Search for the cell housing the specified text and yield its (X, Y) center coordinate. 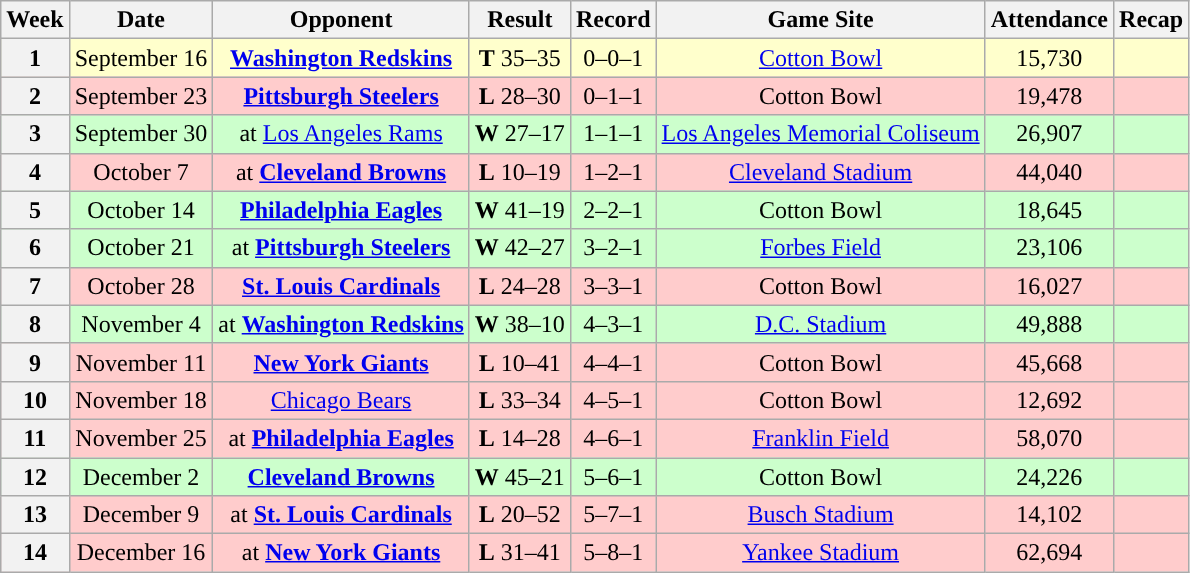
2 (35, 96)
0–0–1 (613, 58)
L 33–34 (520, 400)
0–1–1 (613, 96)
Game Site (820, 20)
L 14–28 (520, 438)
October 21 (141, 248)
W 45–21 (520, 477)
Los Angeles Memorial Coliseum (820, 134)
4 (35, 172)
Busch Stadium (820, 515)
at Philadelphia Eagles (341, 438)
7 (35, 286)
12,692 (1049, 400)
at St. Louis Cardinals (341, 515)
W 42–27 (520, 248)
Pittsburgh Steelers (341, 96)
Week (35, 20)
L 28–30 (520, 96)
14,102 (1049, 515)
November 18 (141, 400)
Washington Redskins (341, 58)
11 (35, 438)
November 4 (141, 324)
Cleveland Browns (341, 477)
D.C. Stadium (820, 324)
Franklin Field (820, 438)
L 10–19 (520, 172)
October 14 (141, 210)
13 (35, 515)
49,888 (1049, 324)
October 28 (141, 286)
24,226 (1049, 477)
1–2–1 (613, 172)
23,106 (1049, 248)
5–7–1 (613, 515)
Chicago Bears (341, 400)
Yankee Stadium (820, 553)
3–3–1 (613, 286)
16,027 (1049, 286)
October 7 (141, 172)
14 (35, 553)
at New York Giants (341, 553)
9 (35, 362)
December 9 (141, 515)
4–3–1 (613, 324)
3 (35, 134)
Recap (1152, 20)
September 23 (141, 96)
W 38–10 (520, 324)
8 (35, 324)
3–2–1 (613, 248)
L 20–52 (520, 515)
December 16 (141, 553)
4–6–1 (613, 438)
Forbes Field (820, 248)
10 (35, 400)
Cleveland Stadium (820, 172)
45,668 (1049, 362)
1–1–1 (613, 134)
Result (520, 20)
L 24–28 (520, 286)
58,070 (1049, 438)
12 (35, 477)
W 27–17 (520, 134)
5 (35, 210)
September 30 (141, 134)
L 10–41 (520, 362)
at Cleveland Browns (341, 172)
5–6–1 (613, 477)
September 16 (141, 58)
15,730 (1049, 58)
at Los Angeles Rams (341, 134)
at Washington Redskins (341, 324)
5–8–1 (613, 553)
November 11 (141, 362)
New York Giants (341, 362)
44,040 (1049, 172)
6 (35, 248)
Philadelphia Eagles (341, 210)
W 41–19 (520, 210)
November 25 (141, 438)
26,907 (1049, 134)
Opponent (341, 20)
4–4–1 (613, 362)
Record (613, 20)
1 (35, 58)
19,478 (1049, 96)
18,645 (1049, 210)
2–2–1 (613, 210)
62,694 (1049, 553)
4–5–1 (613, 400)
December 2 (141, 477)
L 31–41 (520, 553)
at Pittsburgh Steelers (341, 248)
T 35–35 (520, 58)
St. Louis Cardinals (341, 286)
Date (141, 20)
Attendance (1049, 20)
